Determine the (x, y) coordinate at the center of the cell enclosing the given text.  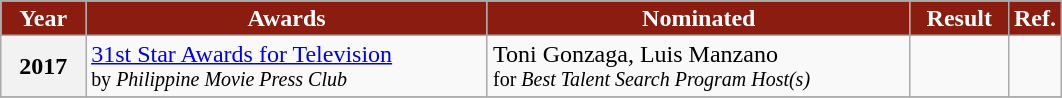
Toni Gonzaga, Luis Manzanofor Best Talent Search Program Host(s) (698, 66)
2017 (44, 66)
Nominated (698, 18)
Year (44, 18)
Ref. (1034, 18)
31st Star Awards for Televisionby Philippine Movie Press Club (287, 66)
Awards (287, 18)
Result (959, 18)
